Output the [x, y] coordinate of the center of the cell containing the given text.  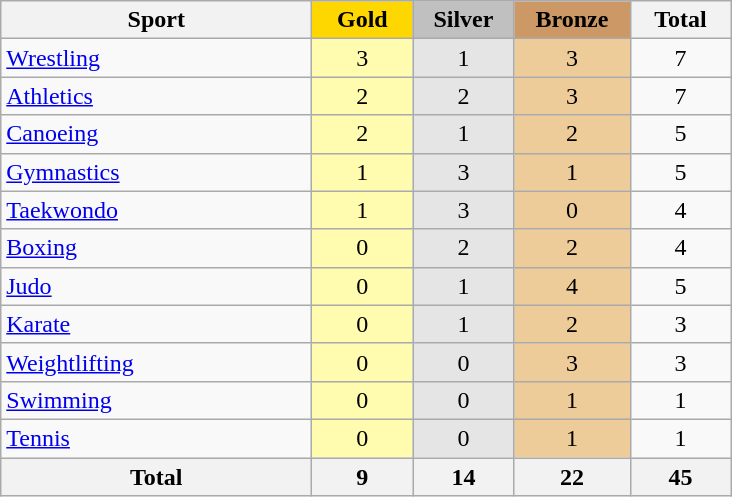
Athletics [156, 96]
14 [464, 477]
9 [362, 477]
Judo [156, 286]
Swimming [156, 400]
Bronze [572, 20]
Canoeing [156, 134]
Wrestling [156, 58]
Silver [464, 20]
Tennis [156, 438]
Karate [156, 324]
Weightlifting [156, 362]
22 [572, 477]
Boxing [156, 248]
45 [680, 477]
Gold [362, 20]
Taekwondo [156, 210]
Gymnastics [156, 172]
Sport [156, 20]
